Return the [X, Y] coordinate for the center point of the cell that contains the specified text.  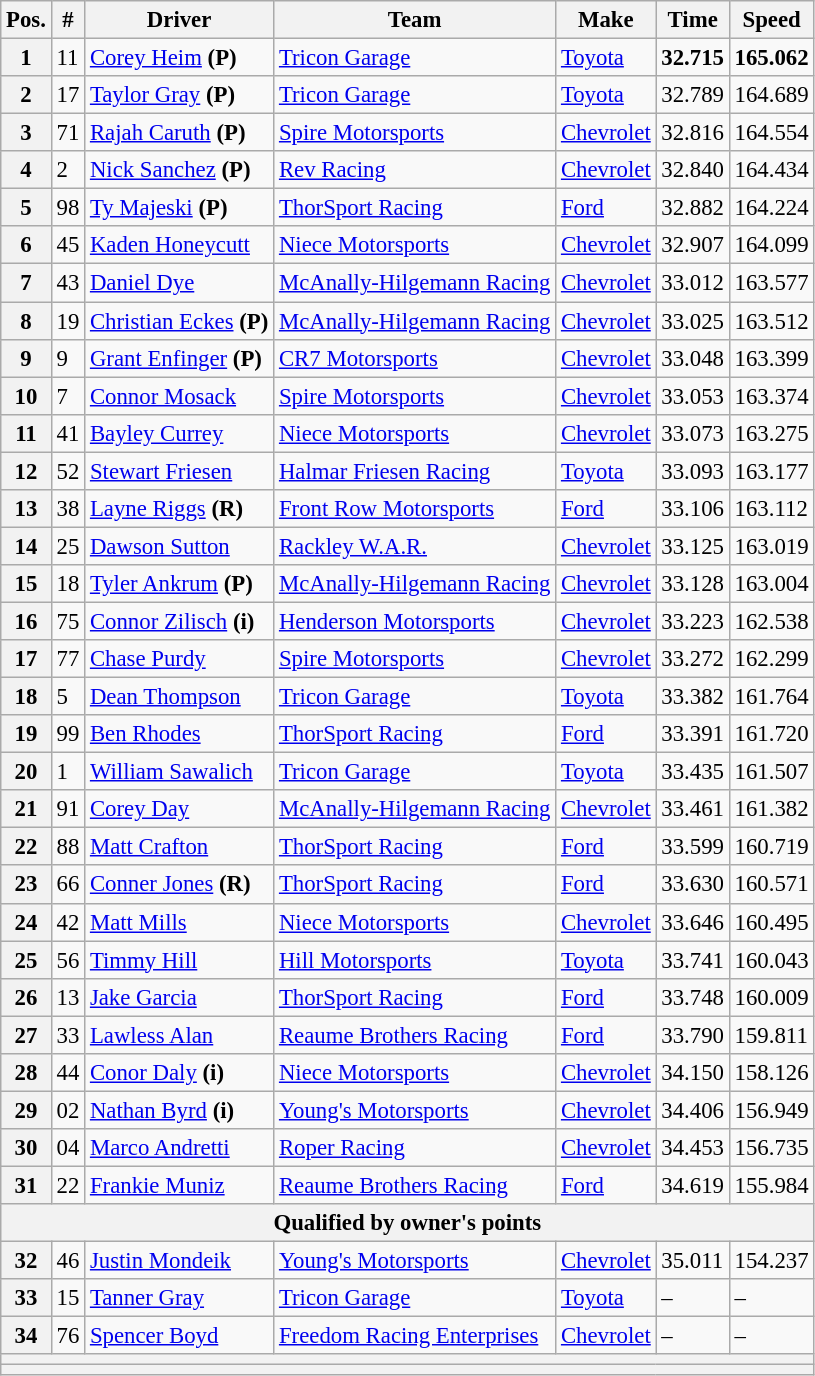
Qualified by owner's points [408, 1223]
Spencer Boyd [180, 1336]
04 [68, 1148]
165.062 [772, 58]
28 [26, 1073]
163.374 [772, 396]
Speed [772, 20]
4 [26, 170]
88 [68, 847]
161.720 [772, 734]
Roper Racing [415, 1148]
33.125 [692, 546]
20 [26, 772]
44 [68, 1073]
33.646 [692, 922]
24 [26, 922]
163.177 [772, 471]
33.025 [692, 321]
159.811 [772, 1035]
Rackley W.A.R. [415, 546]
Halmar Friesen Racing [415, 471]
160.495 [772, 922]
35.011 [692, 1261]
45 [68, 245]
Christian Eckes (P) [180, 321]
33.741 [692, 960]
33.391 [692, 734]
33.630 [692, 885]
33.012 [692, 283]
Hill Motorsports [415, 960]
33.128 [692, 584]
02 [68, 1110]
6 [26, 245]
Make [606, 20]
Time [692, 20]
Jake Garcia [180, 997]
34.619 [692, 1185]
160.719 [772, 847]
33.053 [692, 396]
32 [26, 1261]
91 [68, 809]
34.453 [692, 1148]
Conner Jones (R) [180, 885]
161.507 [772, 772]
160.043 [772, 960]
32.840 [692, 170]
William Sawalich [180, 772]
33.461 [692, 809]
32.816 [692, 133]
163.399 [772, 358]
32.907 [692, 245]
162.538 [772, 621]
71 [68, 133]
164.099 [772, 245]
Justin Mondeik [180, 1261]
Layne Riggs (R) [180, 509]
Rajah Caruth (P) [180, 133]
163.275 [772, 433]
Matt Mills [180, 922]
163.512 [772, 321]
Nick Sanchez (P) [180, 170]
Chase Purdy [180, 659]
8 [26, 321]
3 [26, 133]
Driver [180, 20]
10 [26, 396]
Connor Mosack [180, 396]
Henderson Motorsports [415, 621]
14 [26, 546]
98 [68, 208]
Tanner Gray [180, 1298]
66 [68, 885]
12 [26, 471]
Dean Thompson [180, 697]
Front Row Motorsports [415, 509]
160.571 [772, 885]
CR7 Motorsports [415, 358]
33.048 [692, 358]
75 [68, 621]
163.019 [772, 546]
154.237 [772, 1261]
33.382 [692, 697]
43 [68, 283]
31 [26, 1185]
160.009 [772, 997]
164.689 [772, 95]
21 [26, 809]
16 [26, 621]
Daniel Dye [180, 283]
99 [68, 734]
23 [26, 885]
Grant Enfinger (P) [180, 358]
Dawson Sutton [180, 546]
52 [68, 471]
46 [68, 1261]
156.949 [772, 1110]
33.599 [692, 847]
32.882 [692, 208]
41 [68, 433]
Lawless Alan [180, 1035]
Timmy Hill [180, 960]
Ty Majeski (P) [180, 208]
76 [68, 1336]
164.554 [772, 133]
33.106 [692, 509]
Corey Heim (P) [180, 58]
Team [415, 20]
33.073 [692, 433]
56 [68, 960]
34 [26, 1336]
Frankie Muniz [180, 1185]
161.764 [772, 697]
163.577 [772, 283]
33.748 [692, 997]
Nathan Byrd (i) [180, 1110]
30 [26, 1148]
Connor Zilisch (i) [180, 621]
Bayley Currey [180, 433]
77 [68, 659]
Tyler Ankrum (P) [180, 584]
162.299 [772, 659]
33.223 [692, 621]
Taylor Gray (P) [180, 95]
26 [26, 997]
32.789 [692, 95]
32.715 [692, 58]
Freedom Racing Enterprises [415, 1336]
156.735 [772, 1148]
158.126 [772, 1073]
163.004 [772, 584]
34.150 [692, 1073]
Kaden Honeycutt [180, 245]
33.272 [692, 659]
164.224 [772, 208]
Ben Rhodes [180, 734]
27 [26, 1035]
34.406 [692, 1110]
Rev Racing [415, 170]
# [68, 20]
29 [26, 1110]
Matt Crafton [180, 847]
Conor Daly (i) [180, 1073]
33.790 [692, 1035]
163.112 [772, 509]
Corey Day [180, 809]
155.984 [772, 1185]
Marco Andretti [180, 1148]
33.093 [692, 471]
Stewart Friesen [180, 471]
38 [68, 509]
Pos. [26, 20]
161.382 [772, 809]
33.435 [692, 772]
164.434 [772, 170]
42 [68, 922]
